Search for the cell housing the specified text and yield its [X, Y] center coordinate. 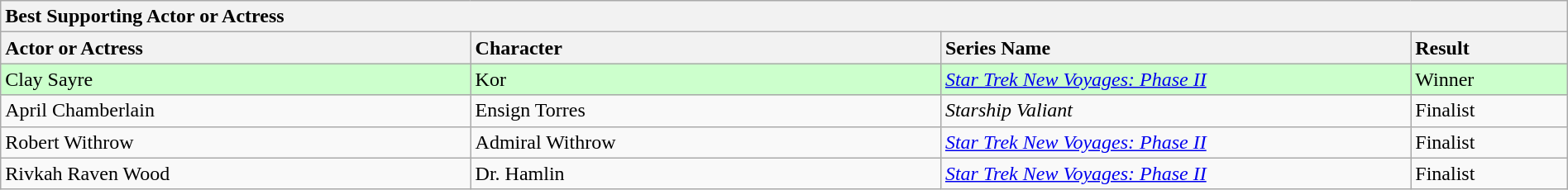
Character [705, 48]
Rivkah Raven Wood [236, 173]
April Chamberlain [236, 111]
Dr. Hamlin [705, 173]
Clay Sayre [236, 79]
Best Supporting Actor or Actress [784, 17]
Ensign Torres [705, 111]
Result [1489, 48]
Actor or Actress [236, 48]
Starship Valiant [1175, 111]
Kor [705, 79]
Robert Withrow [236, 142]
Winner [1489, 79]
Admiral Withrow [705, 142]
Series Name [1175, 48]
